Return (X, Y) of the center of cell containing provided text 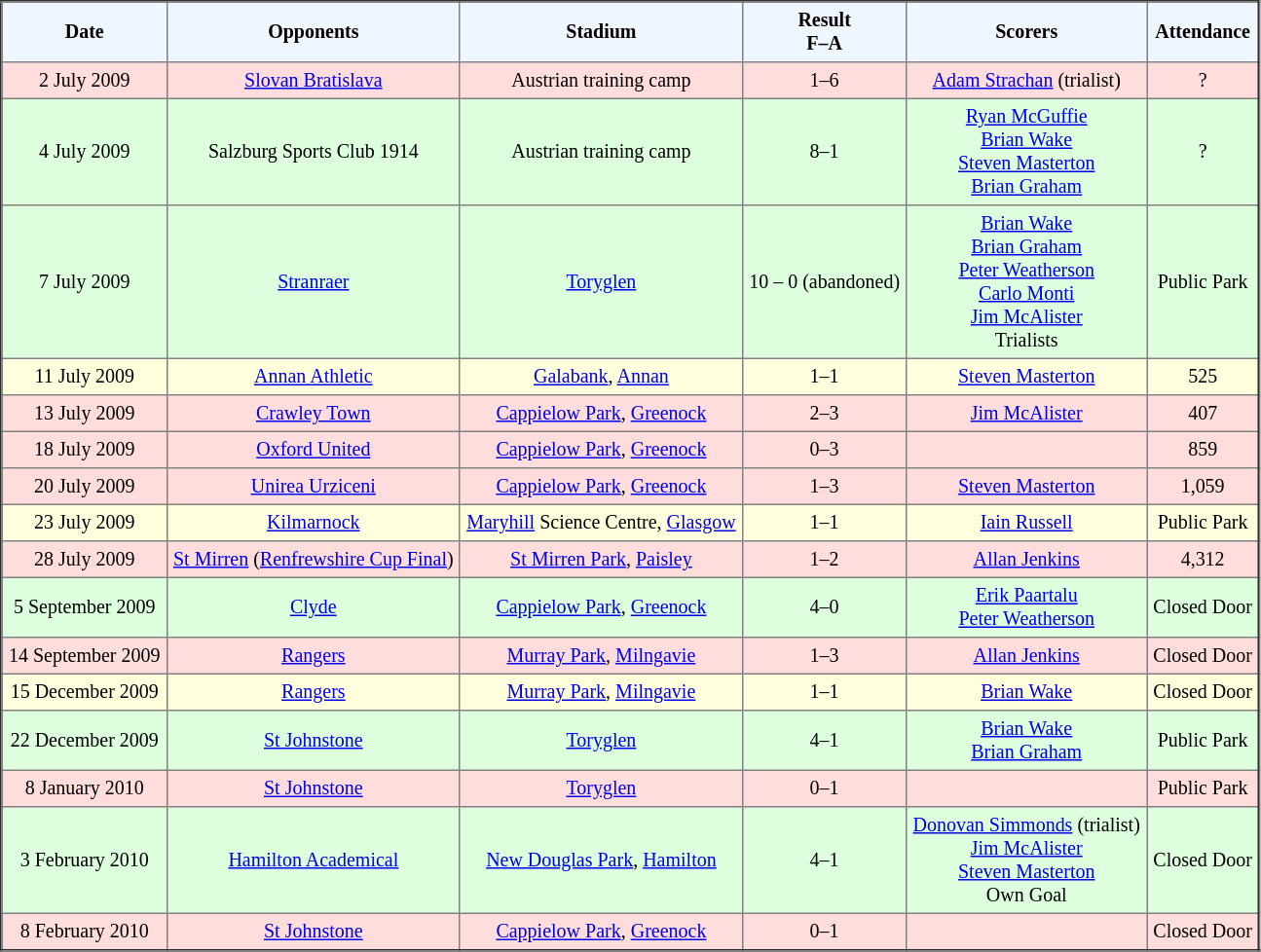
2–3 (824, 414)
Maryhill Science Centre, Glasgow (601, 523)
8–1 (824, 152)
Date (85, 32)
Adam Strachan (trialist) (1026, 81)
Galabank, Annan (601, 377)
23 July 2009 (85, 523)
Unirea Urziceni (314, 487)
11 July 2009 (85, 377)
Erik Paartalu Peter Weatherson (1026, 607)
Ryan McGuffie Brian Wake Steven Masterton Brian Graham (1026, 152)
18 July 2009 (85, 450)
Clyde (314, 607)
525 (1204, 377)
4 July 2009 (85, 152)
Oxford United (314, 450)
Brian Wake Brian Graham (1026, 741)
4,312 (1204, 560)
15 December 2009 (85, 692)
28 July 2009 (85, 560)
1–2 (824, 560)
13 July 2009 (85, 414)
Iain Russell (1026, 523)
3 February 2010 (85, 860)
New Douglas Park, Hamilton (601, 860)
Scorers (1026, 32)
Stranraer (314, 282)
Brian Wake Brian Graham Peter Weatherson Carlo Monti Jim McAlister Trialists (1026, 282)
Stadium (601, 32)
7 July 2009 (85, 282)
ResultF–A (824, 32)
1,059 (1204, 487)
Salzburg Sports Club 1914 (314, 152)
20 July 2009 (85, 487)
0–3 (824, 450)
4–0 (824, 607)
Donovan Simmonds (trialist) Jim McAlister Steven Masterton Own Goal (1026, 860)
407 (1204, 414)
Crawley Town (314, 414)
2 July 2009 (85, 81)
St Mirren (Renfrewshire Cup Final) (314, 560)
Opponents (314, 32)
22 December 2009 (85, 741)
Slovan Bratislava (314, 81)
5 September 2009 (85, 607)
Annan Athletic (314, 377)
Attendance (1204, 32)
8 January 2010 (85, 788)
Hamilton Academical (314, 860)
St Mirren Park, Paisley (601, 560)
859 (1204, 450)
Jim McAlister (1026, 414)
1–6 (824, 81)
10 – 0 (abandoned) (824, 282)
8 February 2010 (85, 932)
14 September 2009 (85, 656)
Kilmarnock (314, 523)
Brian Wake (1026, 692)
